For the text-containing cell, return its midpoint in [X, Y] coordinate format. 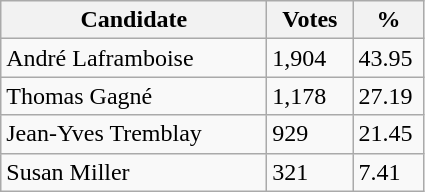
27.19 [388, 96]
Votes [310, 20]
1,904 [310, 58]
% [388, 20]
Thomas Gagné [134, 96]
43.95 [388, 58]
929 [310, 134]
Susan Miller [134, 172]
7.41 [388, 172]
Jean-Yves Tremblay [134, 134]
1,178 [310, 96]
André Laframboise [134, 58]
Candidate [134, 20]
21.45 [388, 134]
321 [310, 172]
